Return the [X, Y] coordinate for the center point of the cell that contains the specified text.  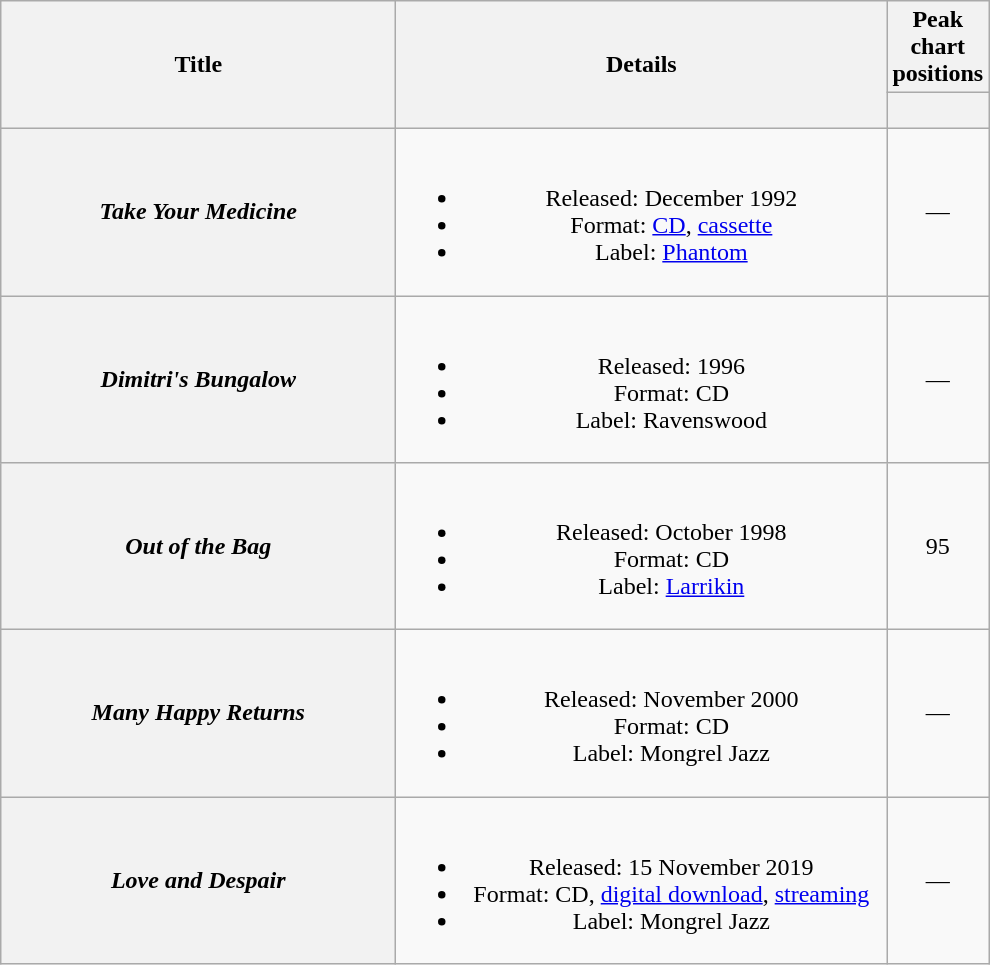
Love and Despair [198, 880]
Released: October 1998Format: CDLabel: Larrikin [642, 546]
Take Your Medicine [198, 212]
Peak chartpositions [938, 47]
Released: 1996Format: CDLabel: Ravenswood [642, 380]
Out of the Bag [198, 546]
Released: November 2000Format: CDLabel: Mongrel Jazz [642, 714]
95 [938, 546]
Dimitri's Bungalow [198, 380]
Released: December 1992Format: CD, cassetteLabel: Phantom [642, 212]
Title [198, 65]
Released: 15 November 2019Format: CD, digital download, streamingLabel: Mongrel Jazz [642, 880]
Details [642, 65]
Many Happy Returns [198, 714]
